Scan for the cell matching the given text and deliver its [X, Y] coordinate at center. 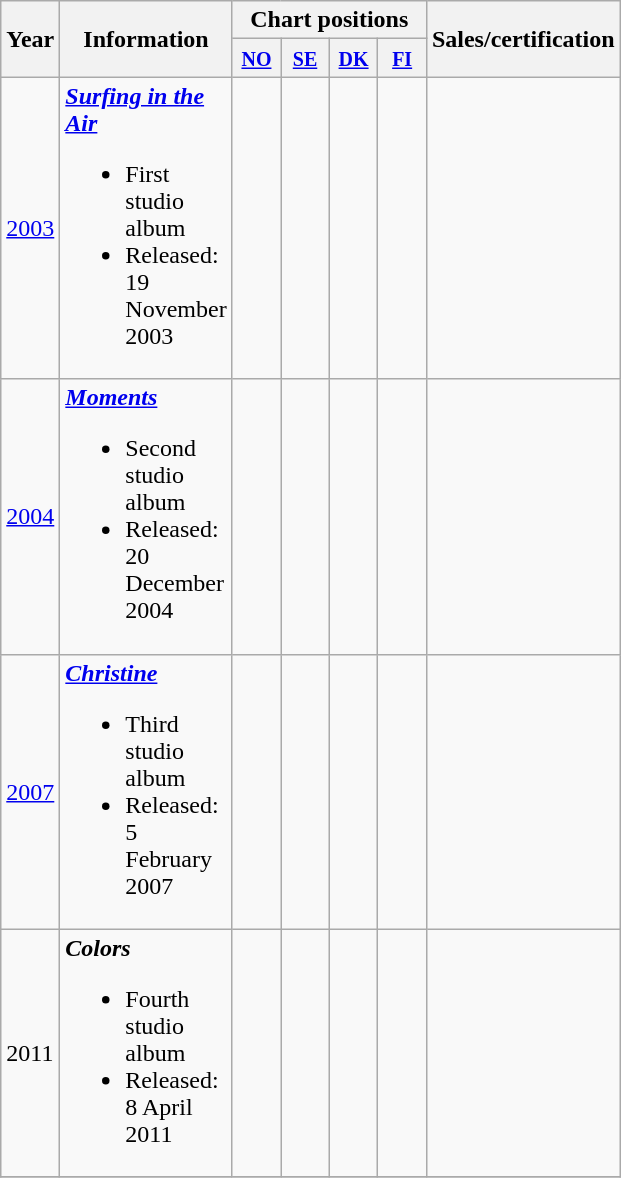
ColorsFourth studio albumReleased: 8 April 2011 [146, 1053]
ChristineThird studio albumReleased: 5 February 2007 [146, 792]
Chart positions [329, 20]
2011 [30, 1053]
MomentsSecond studio albumReleased: 20 December 2004 [146, 516]
NO [256, 58]
DK [354, 58]
SE [306, 58]
FI [402, 58]
2004 [30, 516]
2007 [30, 792]
Year [30, 39]
Information [146, 39]
Surfing in the AirFirst studio albumReleased: 19 November 2003 [146, 228]
Sales/certification [523, 39]
2003 [30, 228]
